Capture the cell that displays the provided text and extract its (X, Y) central coordinate. 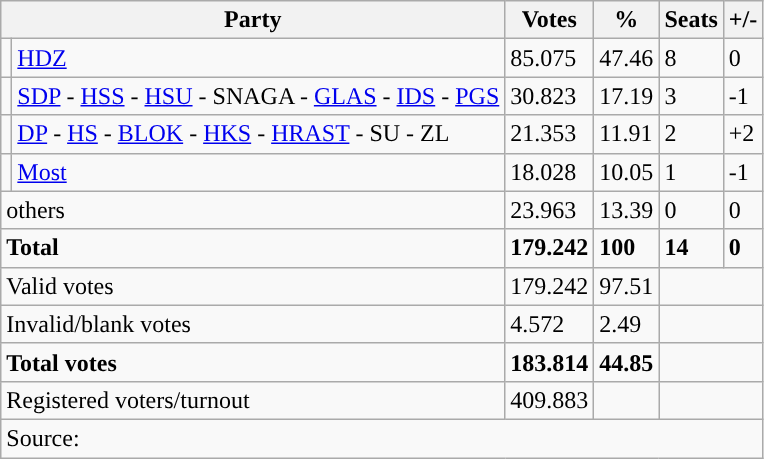
% (626, 20)
Registered voters/turnout (253, 400)
18.028 (550, 172)
100 (626, 248)
21.353 (550, 134)
DP - HS - BLOK - HKS - HRAST - SU - ZL (258, 134)
3 (691, 96)
Total (253, 248)
Seats (691, 20)
17.19 (626, 96)
Source: (382, 438)
10.05 (626, 172)
others (253, 210)
+/- (742, 20)
13.39 (626, 210)
Votes (550, 20)
4.572 (550, 324)
23.963 (550, 210)
409.883 (550, 400)
SDP - HSS - HSU - SNAGA - GLAS - IDS - PGS (258, 96)
2.49 (626, 324)
47.46 (626, 58)
+2 (742, 134)
2 (691, 134)
11.91 (626, 134)
Party (253, 20)
97.51 (626, 286)
Valid votes (253, 286)
85.075 (550, 58)
HDZ (258, 58)
Most (258, 172)
44.85 (626, 362)
30.823 (550, 96)
Total votes (253, 362)
8 (691, 58)
14 (691, 248)
Invalid/blank votes (253, 324)
1 (691, 172)
183.814 (550, 362)
